Determine the (x, y) coordinate at the center of the cell enclosing the given text.  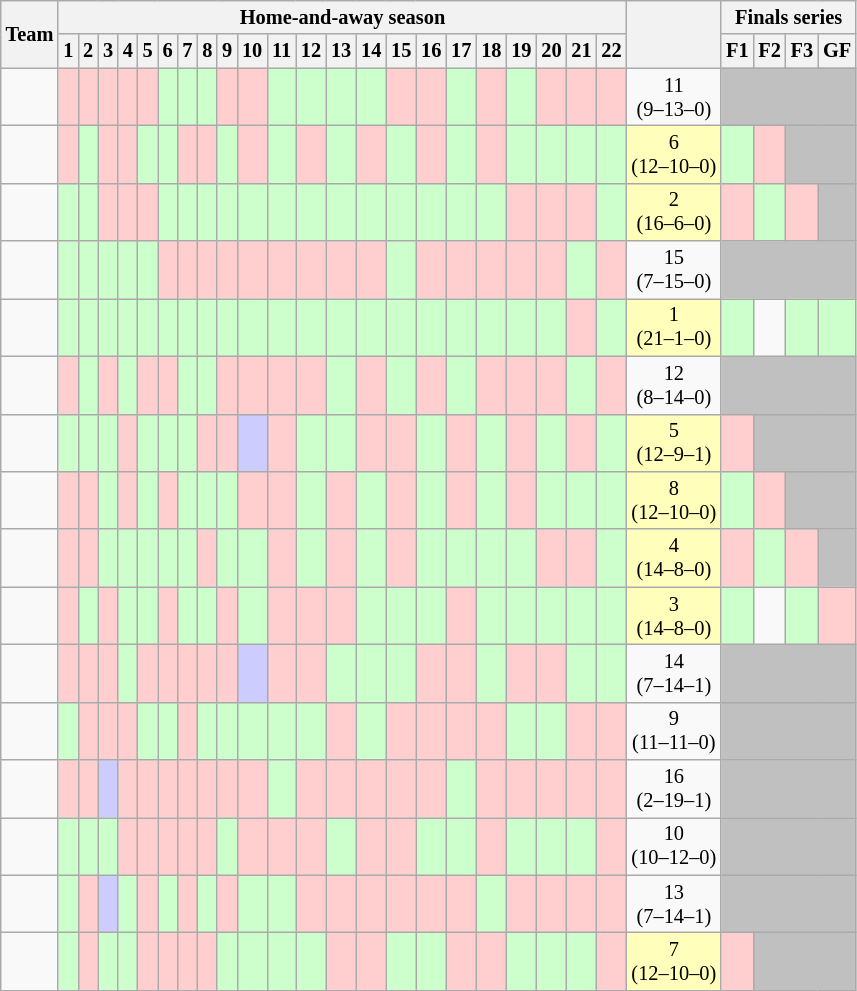
10(10–12–0) (674, 846)
13 (341, 51)
4 (128, 51)
F3 (802, 51)
Finals series (788, 17)
4(14–8–0) (674, 558)
22 (611, 51)
7(12–10–0) (674, 961)
8 (207, 51)
2(16–6–0) (674, 212)
8(12–10–0) (674, 500)
21 (581, 51)
3(14–8–0) (674, 616)
F1 (737, 51)
13(7–14–1) (674, 904)
10 (252, 51)
Team (30, 34)
5(12–9–1) (674, 443)
14 (371, 51)
5 (148, 51)
1(21–1–0) (674, 327)
6(12–10–0) (674, 154)
3 (108, 51)
15(7–15–0) (674, 270)
GF (837, 51)
6 (168, 51)
14(7–14–1) (674, 673)
19 (521, 51)
11 (282, 51)
15 (401, 51)
7 (187, 51)
F2 (769, 51)
12(8–14–0) (674, 385)
2 (88, 51)
9 (227, 51)
16(2–19–1) (674, 789)
16 (431, 51)
20 (551, 51)
11(9–13–0) (674, 97)
18 (491, 51)
12 (311, 51)
17 (461, 51)
Home-and-away season (342, 17)
1 (68, 51)
9(11–11–0) (674, 731)
